Capture the cell that displays the provided text and extract its [x, y] central coordinate. 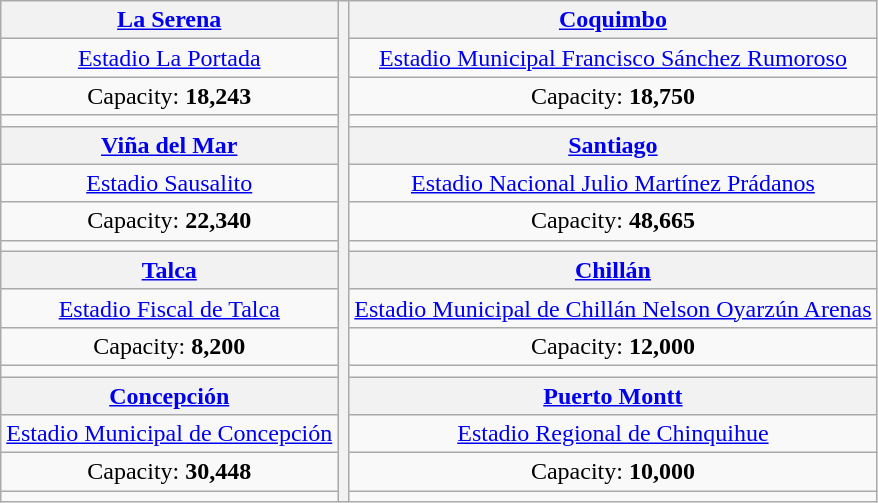
Capacity: 48,665 [613, 221]
Capacity: 8,200 [170, 346]
Santiago [613, 145]
Capacity: 30,448 [170, 472]
Coquimbo [613, 20]
Capacity: 12,000 [613, 346]
Estadio La Portada [170, 58]
Estadio Regional de Chinquihue [613, 434]
Concepción [170, 395]
Estadio Fiscal de Talca [170, 308]
Talca [170, 270]
Capacity: 18,243 [170, 96]
Estadio Nacional Julio Martínez Prádanos [613, 183]
Capacity: 22,340 [170, 221]
Chillán [613, 270]
Puerto Montt [613, 395]
Viña del Mar [170, 145]
Capacity: 10,000 [613, 472]
Estadio Municipal de Chillán Nelson Oyarzún Arenas [613, 308]
La Serena [170, 20]
Estadio Municipal Francisco Sánchez Rumoroso [613, 58]
Capacity: 18,750 [613, 96]
Estadio Sausalito [170, 183]
Estadio Municipal de Concepción [170, 434]
